Pinpoint the cell where the given text exists, returning its [X, Y] midpoint coordinate. 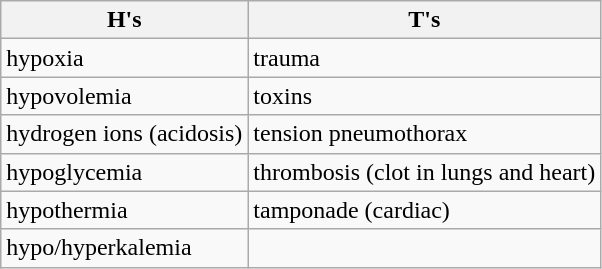
hypothermia [124, 210]
tamponade (cardiac) [424, 210]
thrombosis (clot in lungs and heart) [424, 172]
hypovolemia [124, 96]
hypo/hyperkalemia [124, 248]
H's [124, 20]
T's [424, 20]
toxins [424, 96]
hypoglycemia [124, 172]
trauma [424, 58]
hypoxia [124, 58]
tension pneumothorax [424, 134]
hydrogen ions (acidosis) [124, 134]
